Scan for the cell matching the given text and deliver its (X, Y) coordinate at center. 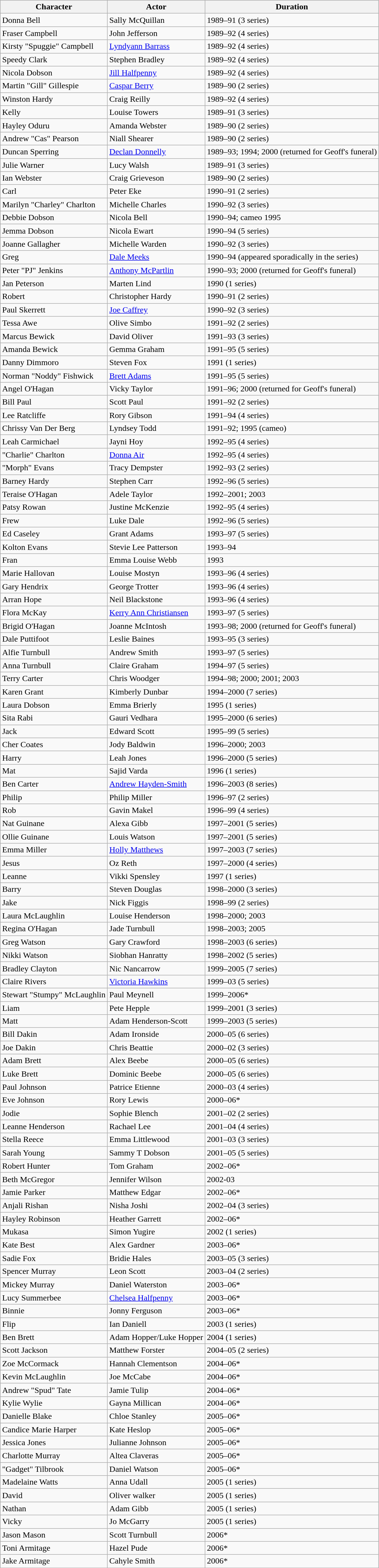
Binnie (54, 1311)
Flora McKay (54, 613)
1999–2003 (5 series) (292, 1021)
Jemma Dobson (54, 231)
Zoe McCormack (54, 1363)
Matthew Edgar (156, 1192)
Luke Dale (156, 520)
Justine McKenzie (156, 507)
Ian Daniell (156, 1324)
Hannah Clementson (156, 1363)
Chris Beattie (156, 1048)
Leah Jones (156, 758)
1996–2000 (5 series) (292, 758)
Scott Jackson (54, 1350)
Emma Miller (54, 850)
Sita Rabi (54, 718)
Actor (156, 7)
Jo McGarry (156, 1522)
Lucy Walsh (156, 165)
Nicola Ewart (156, 231)
Louise Henderson (156, 916)
Robert (54, 297)
Liam (54, 1008)
1998–2002 (5 series) (292, 955)
1990–94 (5 series) (292, 231)
Jesus (54, 863)
Louis Watson (156, 837)
Oz Reth (156, 863)
Winston Hardy (54, 99)
Fran (54, 560)
2004–05 (2 series) (292, 1350)
Lucy Summerbee (54, 1298)
1996–99 (4 series) (292, 810)
Danielle Blake (54, 1416)
Jake Armitage (54, 1561)
Amanda Webster (156, 125)
Kimberly Dunbar (156, 692)
Norman "Noddy" Fishwick (54, 375)
Leon Scott (156, 1271)
Olive Simbo (156, 323)
Laura McLaughlin (54, 916)
Danny Dimmoro (54, 362)
Jessica Jones (54, 1443)
Peter "PJ" Jenkins (54, 270)
1996–97 (2 series) (292, 797)
Patsy Rowan (54, 507)
Gavin Makel (156, 810)
George Trotter (156, 587)
Daniel Watson (156, 1469)
Emma Louise Webb (156, 560)
Jill Halfpenny (156, 73)
Alexa Gibb (156, 824)
1994–2000 (7 series) (292, 692)
Adam Hopper/Luke Hopper (156, 1337)
Jodie (54, 1113)
Altea Claveras (156, 1456)
Chelsea Halfpenny (156, 1298)
Joe Caffrey (156, 310)
Sammy T Dobson (156, 1153)
Mickey Murray (54, 1285)
Jason Mason (54, 1535)
Alex Gardner (156, 1245)
Gayna Millican (156, 1403)
2000–06* (292, 1100)
Leanne (54, 876)
Teraise O'Hagan (54, 494)
1998–2000 (3 series) (292, 889)
1991–96; 2000 (returned for Geoff's funeral) (292, 389)
Vicky Taylor (156, 389)
Harry (54, 758)
Lee Ratcliffe (54, 415)
Nisha Joshi (156, 1205)
Matthew Forster (156, 1350)
1989–93; 1994; 2000 (returned for Geoff's funeral) (292, 152)
1998–99 (2 series) (292, 903)
Leah Carmichael (54, 442)
Sally McQuillan (156, 20)
1995–99 (5 series) (292, 731)
Ollie Guinane (54, 837)
Mukasa (54, 1232)
Emma Littlewood (156, 1140)
Emma Brierly (156, 705)
2001–03 (3 series) (292, 1140)
Speedy Clark (54, 60)
Jack (54, 731)
1997 (1 series) (292, 876)
1995–2000 (6 series) (292, 718)
Christopher Hardy (156, 297)
Rachael Lee (156, 1126)
Rory Lewis (156, 1100)
Dale Meeks (156, 257)
Brett Adams (156, 375)
"Charlie" Charlton (54, 455)
Marten Lind (156, 283)
2001–04 (4 series) (292, 1126)
Kate Best (54, 1245)
Paul Meynell (156, 995)
Stephen Carr (156, 481)
Nicola Dobson (54, 73)
Duration (292, 7)
Carl (54, 191)
Bridie Hales (156, 1258)
2003–05 (3 series) (292, 1258)
John Jefferson (156, 33)
Paul Johnson (54, 1087)
Nick Figgis (156, 903)
Marie Hallovan (54, 573)
Adele Taylor (156, 494)
Character (54, 7)
Bradley Clayton (54, 968)
Martin "Gill" Gillespie (54, 86)
Nic Nancarrow (156, 968)
"Gadget" Tilbrook (54, 1469)
Flip (54, 1324)
Leslie Baines (156, 639)
Sajid Varda (156, 771)
Chris Woodger (156, 679)
Stewart "Stumpy" McLaughlin (54, 995)
Philip Miller (156, 797)
1994–98; 2000; 2001; 2003 (292, 679)
Dale Puttifoot (54, 639)
Candice Marie Harper (54, 1430)
Anna Turnbull (54, 665)
Nicola Bell (156, 218)
1999–2005 (7 series) (292, 968)
2004 (1 series) (292, 1337)
Joe Dakin (54, 1048)
Declan Donnelly (156, 152)
Beth McGregor (54, 1179)
Steven Fox (156, 362)
Pete Hepple (156, 1008)
Tracy Dempster (156, 468)
2001–02 (2 series) (292, 1113)
Andrew Hayden-Smith (156, 784)
Michelle Charles (156, 205)
Sophie Blench (156, 1113)
2003 (1 series) (292, 1324)
Scott Paul (156, 402)
1997–2000 (4 series) (292, 863)
2000–02 (3 series) (292, 1048)
Vikki Spensley (156, 876)
Jennifer Wilson (156, 1179)
2002–04 (3 series) (292, 1205)
1997–2003 (7 series) (292, 850)
Angel O'Hagan (54, 389)
Claire Graham (156, 665)
Andrew "Spud" Tate (54, 1390)
Greg (54, 257)
Jamie Tulip (156, 1390)
Caspar Berry (156, 86)
Fraser Campbell (54, 33)
Ed Caseley (54, 534)
Michelle Warden (156, 244)
1993–95 (3 series) (292, 639)
Gauri Vedhara (156, 718)
2002 (1 series) (292, 1232)
1991–93 (3 series) (292, 336)
Cher Coates (54, 744)
1996 (1 series) (292, 771)
Robert Hunter (54, 1166)
Neil Blackstone (156, 600)
2002-03 (292, 1179)
Kylie Wylie (54, 1403)
Ben Brett (54, 1337)
Spencer Murray (54, 1271)
1990–94 (appeared sporadically in the series) (292, 257)
1999–2006* (292, 995)
Ian Webster (54, 178)
Jody Baldwin (156, 744)
Gemma Graham (156, 349)
1998–2003; 2005 (292, 929)
Arran Hope (54, 600)
Laura Dobson (54, 705)
Marilyn "Charley" Charlton (54, 205)
Gary Crawford (156, 942)
Louise Mostyn (156, 573)
Simon Yugire (156, 1232)
1996–2003 (8 series) (292, 784)
1998–2000; 2003 (292, 916)
1994–97 (5 series) (292, 665)
Kate Heslop (156, 1430)
Jamie Parker (54, 1192)
Kevin McLaughlin (54, 1377)
Anjali Rishan (54, 1205)
Barry (54, 889)
Bill Paul (54, 402)
Oliver walker (156, 1495)
1993–98; 2000 (returned for Geoff's funeral) (292, 626)
Adam Henderson-Scott (156, 1021)
Jan Peterson (54, 283)
1990–93; 2000 (returned for Geoff's funeral) (292, 270)
2001–05 (5 series) (292, 1153)
Peter Eke (156, 191)
Anna Udall (156, 1482)
Paul Skerrett (54, 310)
Daniel Waterston (156, 1285)
Jonny Ferguson (156, 1311)
Terry Carter (54, 679)
Scott Turnbull (156, 1535)
Joanne McIntosh (156, 626)
Frew (54, 520)
1992–2001; 2003 (292, 494)
Nikki Watson (54, 955)
Amanda Bewick (54, 349)
Bill Dakin (54, 1034)
Stephen Bradley (156, 60)
Jade Turnbull (156, 929)
Sadie Fox (54, 1258)
Brigid O'Hagan (54, 626)
Patrice Etienne (156, 1087)
Julie Warner (54, 165)
Leanne Henderson (54, 1126)
Eve Johnson (54, 1100)
1995 (1 series) (292, 705)
Marcus Bewick (54, 336)
Adam Brett (54, 1061)
1999–2001 (3 series) (292, 1008)
Andrew Smith (156, 652)
Stella Reece (54, 1140)
Hayley Oduru (54, 125)
Karen Grant (54, 692)
Nathan (54, 1508)
Heather Garrett (156, 1218)
Joanne Gallagher (54, 244)
Victoria Hawkins (156, 981)
Vicky (54, 1522)
Claire Rivers (54, 981)
Charlotte Murray (54, 1456)
Nat Guinane (54, 824)
Sarah Young (54, 1153)
Holly Matthews (156, 850)
Ben Carter (54, 784)
Duncan Sperring (54, 152)
Lyndyann Barrass (156, 46)
Kolton Evans (54, 547)
Lyndsey Todd (156, 428)
Madelaine Watts (54, 1482)
Greg Watson (54, 942)
Jake (54, 903)
David Oliver (156, 336)
Adam Ironside (156, 1034)
Gary Hendrix (54, 587)
Hazel Pude (156, 1548)
Hayley Robinson (54, 1218)
1996–2000; 2003 (292, 744)
Barney Hardy (54, 481)
Rob (54, 810)
1993–94 (292, 547)
Chloe Stanley (156, 1416)
1993 (292, 560)
Siobhan Hanratty (156, 955)
"Morph" Evans (54, 468)
1990 (1 series) (292, 283)
Stevie Lee Patterson (156, 547)
Mat (54, 771)
Andrew "Cas" Pearson (54, 138)
Donna Bell (54, 20)
1991 (1 series) (292, 362)
1999–03 (5 series) (292, 981)
Kelly (54, 112)
Cahyle Smith (156, 1561)
1992–93 (2 series) (292, 468)
Joe McCabe (156, 1377)
1991–94 (4 series) (292, 415)
1990–94; cameo 1995 (292, 218)
Grant Adams (156, 534)
Julianne Johnson (156, 1443)
Niall Shearer (156, 138)
Edward Scott (156, 731)
Matt (54, 1021)
David (54, 1495)
Kirsty "Spuggie" Campbell (54, 46)
2003–04 (2 series) (292, 1271)
Rory Gibson (156, 415)
Tessa Awe (54, 323)
Luke Brett (54, 1074)
Debbie Dobson (54, 218)
Kerry Ann Christiansen (156, 613)
2000–03 (4 series) (292, 1087)
Louise Towers (156, 112)
Dominic Beebe (156, 1074)
Chrissy Van Der Berg (54, 428)
Tom Graham (156, 1166)
Regina O'Hagan (54, 929)
Philip (54, 797)
Jayni Hoy (156, 442)
Donna Air (156, 455)
1991–92; 1995 (cameo) (292, 428)
Toni Armitage (54, 1548)
Alex Beebe (156, 1061)
Steven Douglas (156, 889)
Adam Gibb (156, 1508)
Craig Grieveson (156, 178)
Craig Reilly (156, 99)
Alfie Turnbull (54, 652)
1998–2003 (6 series) (292, 942)
Anthony McPartlin (156, 270)
